Provide the [X, Y] coordinate of the cell's center where the given text is located.  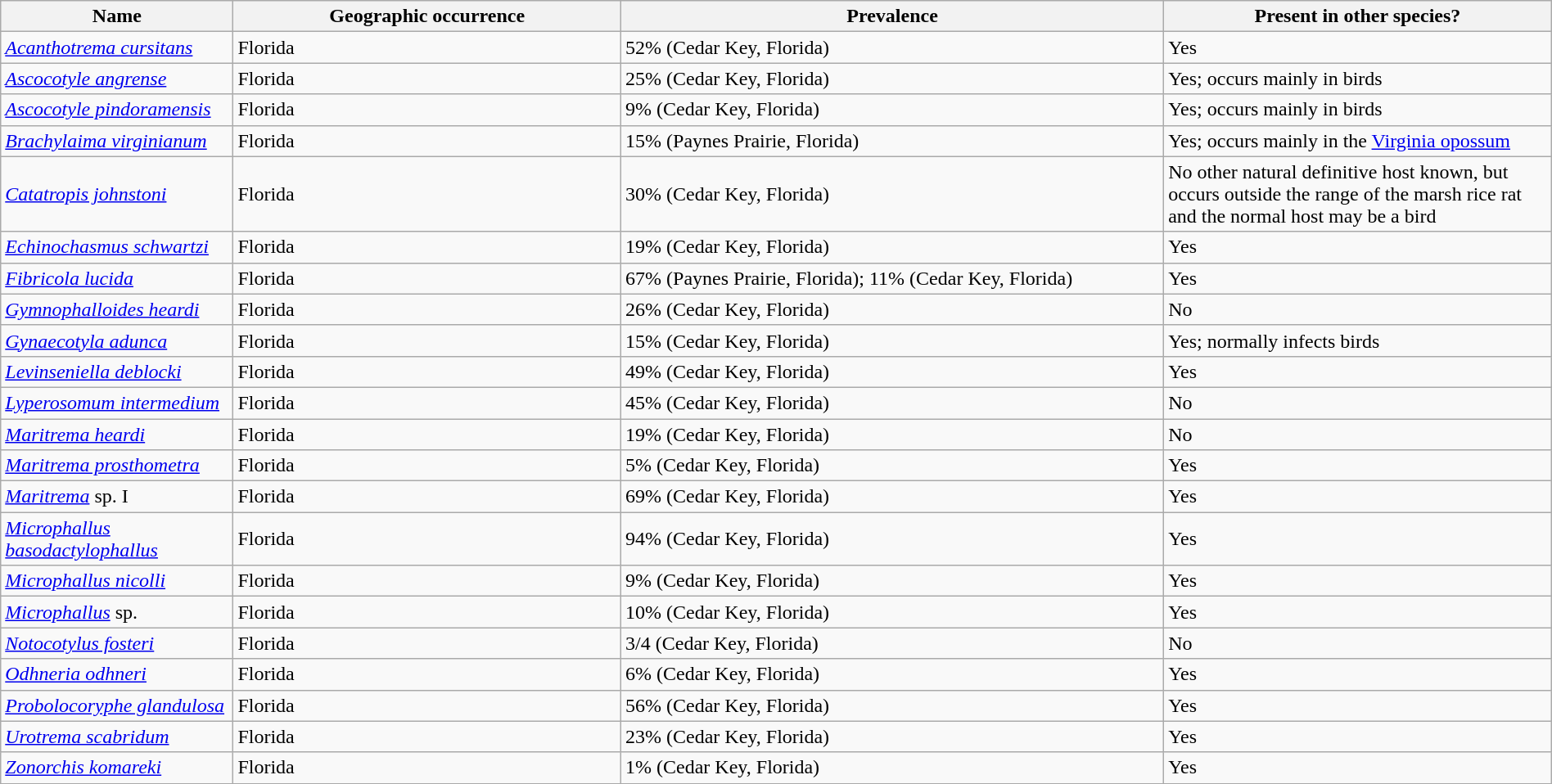
Yes; occurs mainly in the Virginia opossum [1358, 141]
5% (Cedar Key, Florida) [892, 466]
45% (Cedar Key, Florida) [892, 403]
Notocotylus fosteri [117, 643]
Maritrema prosthometra [117, 466]
Gymnophalloides heardi [117, 309]
Maritrema sp. I [117, 497]
23% (Cedar Key, Florida) [892, 737]
Fibricola lucida [117, 278]
Gynaecotyla adunca [117, 340]
Ascocotyle pindoramensis [117, 110]
Acanthotrema cursitans [117, 47]
25% (Cedar Key, Florida) [892, 79]
Urotrema scabridum [117, 737]
Catatropis johnstoni [117, 194]
10% (Cedar Key, Florida) [892, 612]
Echinochasmus schwartzi [117, 247]
3/4 (Cedar Key, Florida) [892, 643]
49% (Cedar Key, Florida) [892, 372]
Microphallus nicolli [117, 581]
Brachylaima virginianum [117, 141]
15% (Cedar Key, Florida) [892, 340]
6% (Cedar Key, Florida) [892, 674]
Present in other species? [1358, 16]
56% (Cedar Key, Florida) [892, 705]
67% (Paynes Prairie, Florida); 11% (Cedar Key, Florida) [892, 278]
52% (Cedar Key, Florida) [892, 47]
Name [117, 16]
No other natural definitive host known, but occurs outside the range of the marsh rice rat and the normal host may be a bird [1358, 194]
Lyperosomum intermedium [117, 403]
Levinseniella deblocki [117, 372]
Prevalence [892, 16]
Microphallus basodactylophallus [117, 538]
Zonorchis komareki [117, 768]
Odhneria odhneri [117, 674]
15% (Paynes Prairie, Florida) [892, 141]
Probolocoryphe glandulosa [117, 705]
26% (Cedar Key, Florida) [892, 309]
30% (Cedar Key, Florida) [892, 194]
Yes; normally infects birds [1358, 340]
Ascocotyle angrense [117, 79]
Microphallus sp. [117, 612]
69% (Cedar Key, Florida) [892, 497]
Geographic occurrence [427, 16]
1% (Cedar Key, Florida) [892, 768]
Maritrema heardi [117, 435]
94% (Cedar Key, Florida) [892, 538]
